Determine the [x, y] coordinate at the center of the cell enclosing the given text.  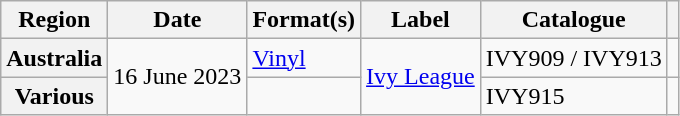
16 June 2023 [178, 77]
Australia [54, 58]
IVY915 [574, 96]
Label [421, 20]
Catalogue [574, 20]
Date [178, 20]
IVY909 / IVY913 [574, 58]
Region [54, 20]
Vinyl [304, 58]
Format(s) [304, 20]
Ivy League [421, 77]
Various [54, 96]
